Locate the cell with the specified text and output its [x, y] center coordinate. 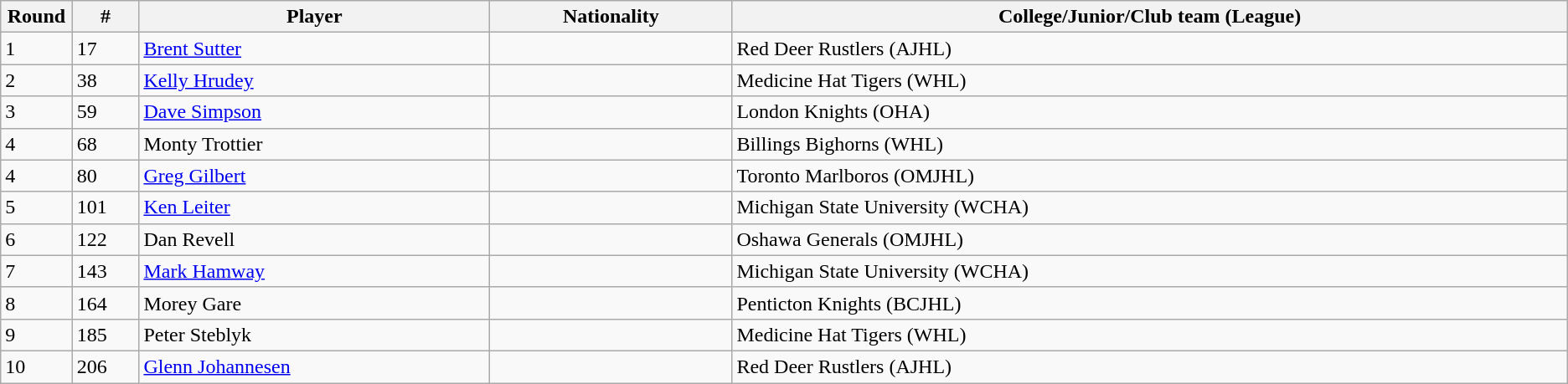
2 [37, 80]
Nationality [611, 17]
Player [315, 17]
Round [37, 17]
38 [106, 80]
Ken Leiter [315, 207]
Dave Simpson [315, 112]
# [106, 17]
Oshawa Generals (OMJHL) [1149, 239]
17 [106, 49]
Brent Sutter [315, 49]
80 [106, 176]
206 [106, 366]
London Knights (OHA) [1149, 112]
6 [37, 239]
Mark Hamway [315, 271]
Toronto Marlboros (OMJHL) [1149, 176]
59 [106, 112]
College/Junior/Club team (League) [1149, 17]
Monty Trottier [315, 144]
Glenn Johannesen [315, 366]
5 [37, 207]
1 [37, 49]
Penticton Knights (BCJHL) [1149, 303]
Dan Revell [315, 239]
Billings Bighorns (WHL) [1149, 144]
122 [106, 239]
Peter Steblyk [315, 335]
9 [37, 335]
68 [106, 144]
Greg Gilbert [315, 176]
Kelly Hrudey [315, 80]
101 [106, 207]
143 [106, 271]
Morey Gare [315, 303]
164 [106, 303]
8 [37, 303]
185 [106, 335]
7 [37, 271]
3 [37, 112]
10 [37, 366]
